Detect which cell encompasses the target text, then output its [x, y] center coordinate. 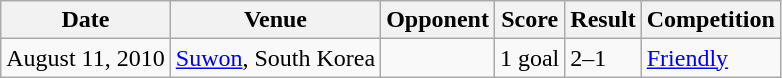
2–1 [603, 58]
Venue [275, 20]
Suwon, South Korea [275, 58]
August 11, 2010 [86, 58]
Score [529, 20]
1 goal [529, 58]
Competition [710, 20]
Date [86, 20]
Result [603, 20]
Opponent [438, 20]
Friendly [710, 58]
